Output the [x, y] coordinate of the center of the cell containing the given text.  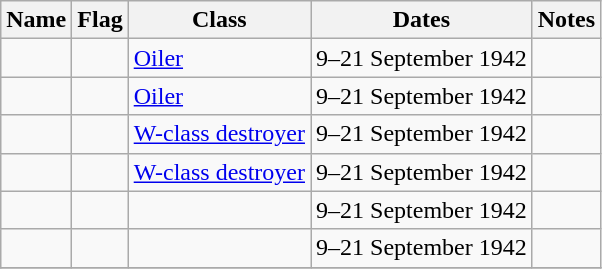
Notes [566, 20]
Dates [422, 20]
Flag [100, 20]
Name [36, 20]
Class [219, 20]
